Provide the (X, Y) coordinate of the cell's center where the given text is located.  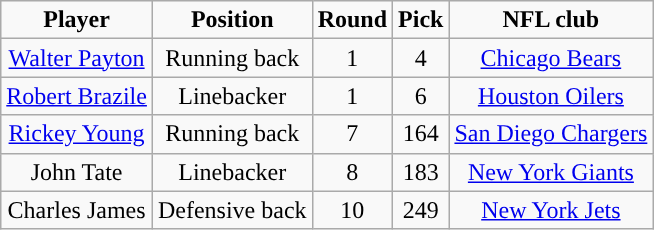
NFL club (551, 20)
John Tate (77, 172)
Pick (421, 20)
Position (232, 20)
Round (352, 20)
183 (421, 172)
San Diego Chargers (551, 134)
164 (421, 134)
4 (421, 58)
Rickey Young (77, 134)
Robert Brazile (77, 96)
7 (352, 134)
Defensive back (232, 210)
Charles James (77, 210)
6 (421, 96)
New York Giants (551, 172)
Player (77, 20)
New York Jets (551, 210)
8 (352, 172)
Walter Payton (77, 58)
249 (421, 210)
Chicago Bears (551, 58)
10 (352, 210)
Houston Oilers (551, 96)
